Capture the cell that displays the provided text and extract its [X, Y] central coordinate. 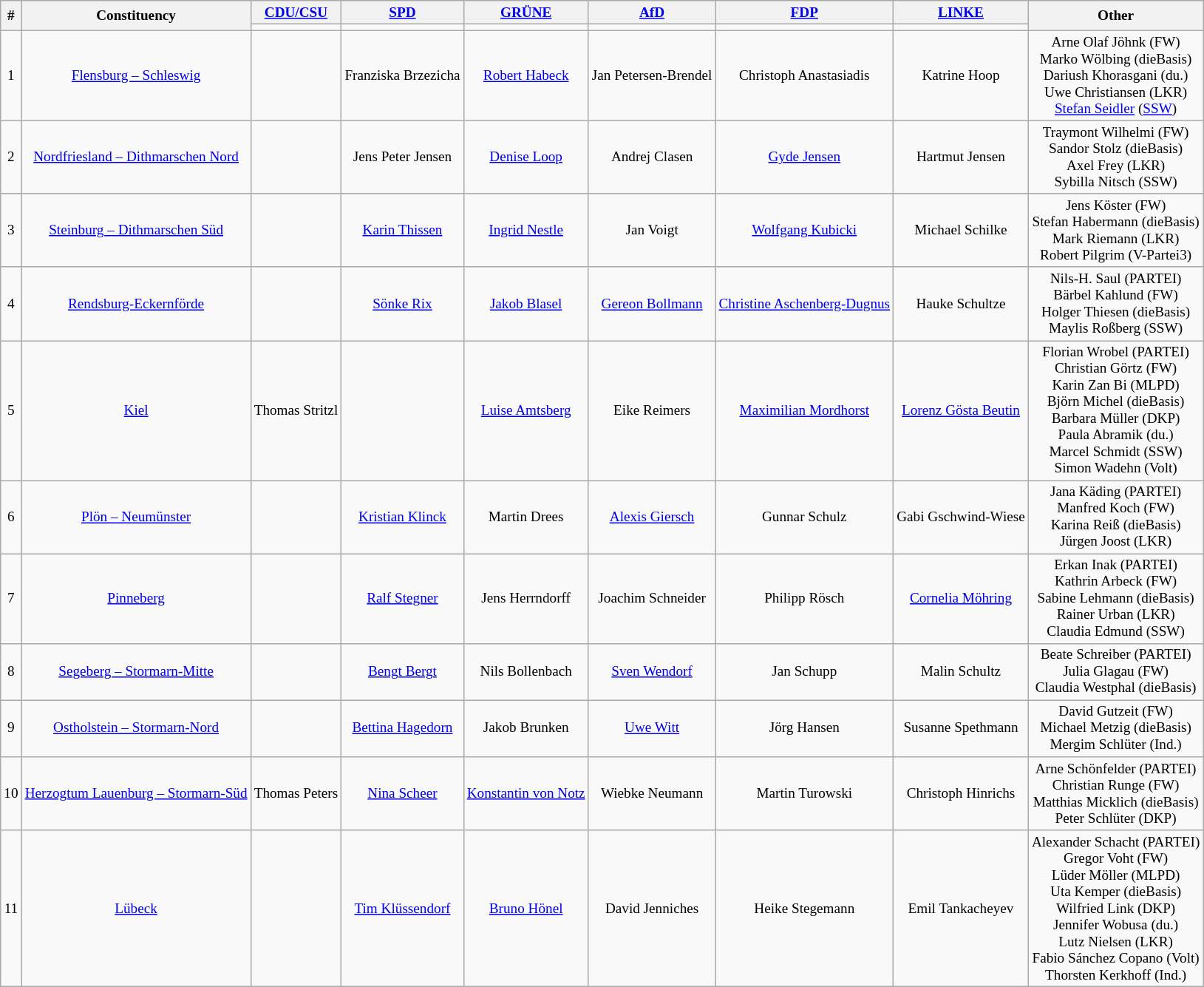
Lorenz Gösta Beutin [961, 410]
Arne Schönfelder (PARTEI)Christian Runge (FW)Matthias Micklich (dieBasis)Peter Schlüter (DKP) [1116, 794]
Robert Habeck [526, 75]
Bengt Bergt [402, 671]
Steinburg – Dithmarschen Süd [136, 231]
Herzogtum Lauenburg – Stormarn-Süd [136, 794]
Ostholstein – Stormarn-Nord [136, 729]
Uwe Witt [652, 729]
Flensburg – Schleswig [136, 75]
Kristian Klinck [402, 518]
Gereon Bollmann [652, 303]
Segeberg – Stormarn-Mitte [136, 671]
LINKE [961, 13]
3 [11, 231]
Franziska Brzezicha [402, 75]
Ralf Stegner [402, 599]
Hauke Schultze [961, 303]
Nils Bollenbach [526, 671]
Erkan Inak (PARTEI)Kathrin Arbeck (FW)Sabine Lehmann (dieBasis)Rainer Urban (LKR)Claudia Edmund (SSW) [1116, 599]
GRÜNE [526, 13]
Lübeck [136, 909]
Maximilian Mordhorst [804, 410]
4 [11, 303]
8 [11, 671]
Gyde Jensen [804, 157]
Konstantin von Notz [526, 794]
Jens Herrndorff [526, 599]
AfD [652, 13]
Christoph Hinrichs [961, 794]
Gabi Gschwind-Wiese [961, 518]
Emil Tankacheyev [961, 909]
10 [11, 794]
Jan Voigt [652, 231]
Christine Aschenberg-Dugnus [804, 303]
Wiebke Neumann [652, 794]
Philipp Rösch [804, 599]
11 [11, 909]
David Jenniches [652, 909]
Thomas Peters [296, 794]
Eike Reimers [652, 410]
Jan Schupp [804, 671]
1 [11, 75]
Luise Amtsberg [526, 410]
Andrej Clasen [652, 157]
Jörg Hansen [804, 729]
Joachim Schneider [652, 599]
Sven Wendorf [652, 671]
Hartmut Jensen [961, 157]
Traymont Wilhelmi (FW)Sandor Stolz (dieBasis)Axel Frey (LKR)Sybilla Nitsch (SSW) [1116, 157]
David Gutzeit (FW)Michael Metzig (dieBasis)Mergim Schlüter (Ind.) [1116, 729]
FDP [804, 13]
Gunnar Schulz [804, 518]
Sönke Rix [402, 303]
Constituency [136, 16]
Denise Loop [526, 157]
Kiel [136, 410]
Katrine Hoop [961, 75]
5 [11, 410]
Jan Petersen-Brendel [652, 75]
Tim Klüssendorf [402, 909]
Plön – Neumünster [136, 518]
Susanne Spethmann [961, 729]
Jens Peter Jensen [402, 157]
Beate Schreiber (PARTEI)Julia Glagau (FW)Claudia Westphal (dieBasis) [1116, 671]
6 [11, 518]
Thomas Stritzl [296, 410]
Other [1116, 16]
Arne Olaf Jöhnk (FW)Marko Wölbing (dieBasis)Dariush Khorasgani (du.)Uwe Christiansen (LKR)Stefan Seidler (SSW) [1116, 75]
# [11, 16]
Martin Drees [526, 518]
Christoph Anastasiadis [804, 75]
Bruno Hönel [526, 909]
Cornelia Möhring [961, 599]
Nina Scheer [402, 794]
Nordfriesland – Dithmarschen Nord [136, 157]
Jana Käding (PARTEI)Manfred Koch (FW)Karina Reiß (dieBasis)Jürgen Joost (LKR) [1116, 518]
Karin Thissen [402, 231]
9 [11, 729]
Heike Stegemann [804, 909]
SPD [402, 13]
Jakob Blasel [526, 303]
Rendsburg-Eckernförde [136, 303]
2 [11, 157]
Bettina Hagedorn [402, 729]
Michael Schilke [961, 231]
Alexis Giersch [652, 518]
7 [11, 599]
Jens Köster (FW)Stefan Habermann (dieBasis)Mark Riemann (LKR)Robert Pilgrim (V-Partei3) [1116, 231]
Ingrid Nestle [526, 231]
Wolfgang Kubicki [804, 231]
Pinneberg [136, 599]
Jakob Brunken [526, 729]
Martin Turowski [804, 794]
CDU/CSU [296, 13]
Malin Schultz [961, 671]
Nils-H. Saul (PARTEI)Bärbel Kahlund (FW)Holger Thiesen (dieBasis)Maylis Roßberg (SSW) [1116, 303]
